Detect which cell encompasses the target text, then output its (X, Y) center coordinate. 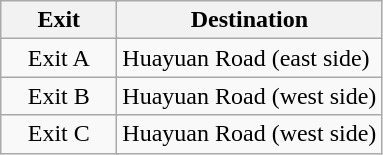
Huayuan Road (east side) (250, 58)
Exit C (59, 134)
Exit A (59, 58)
Destination (250, 20)
Exit B (59, 96)
Exit (59, 20)
